Search for the cell housing the specified text and yield its [X, Y] center coordinate. 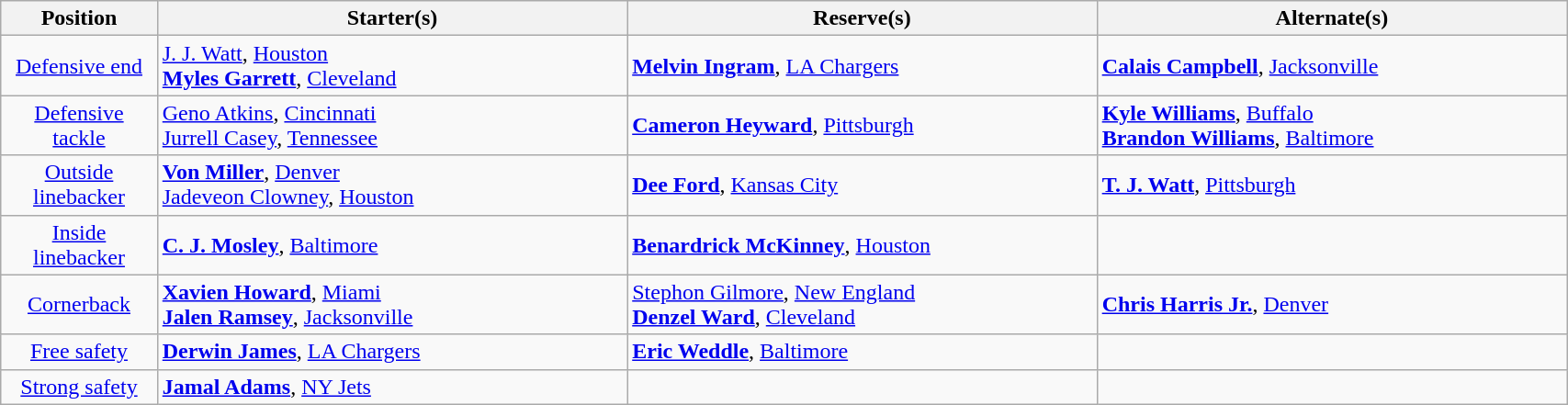
Cameron Heyward, Pittsburgh [862, 125]
J. J. Watt, Houston Myles Garrett, Cleveland [391, 66]
Calais Campbell, Jacksonville [1332, 66]
Eric Weddle, Baltimore [862, 352]
Geno Atkins, Cincinnati Jurrell Casey, Tennessee [391, 125]
Chris Harris Jr., Denver [1332, 305]
Alternate(s) [1332, 18]
Xavien Howard, Miami Jalen Ramsey, Jacksonville [391, 305]
Starter(s) [391, 18]
Outside linebacker [79, 186]
Kyle Williams, Buffalo Brandon Williams, Baltimore [1332, 125]
Stephon Gilmore, New England Denzel Ward, Cleveland [862, 305]
Cornerback [79, 305]
Reserve(s) [862, 18]
Free safety [79, 352]
C. J. Mosley, Baltimore [391, 244]
Von Miller, Denver Jadeveon Clowney, Houston [391, 186]
Melvin Ingram, LA Chargers [862, 66]
Jamal Adams, NY Jets [391, 387]
Inside linebacker [79, 244]
Strong safety [79, 387]
Defensive tackle [79, 125]
Dee Ford, Kansas City [862, 186]
Derwin James, LA Chargers [391, 352]
T. J. Watt, Pittsburgh [1332, 186]
Benardrick McKinney, Houston [862, 244]
Defensive end [79, 66]
Position [79, 18]
